Provide the (X, Y) coordinate of the cell's center where the given text is located.  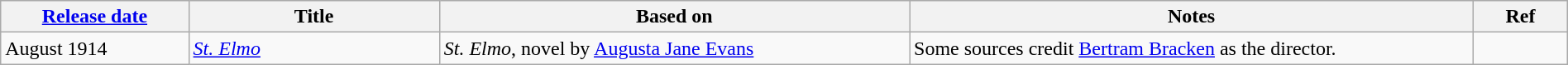
Release date (94, 17)
Some sources credit Bertram Bracken as the director. (1192, 48)
August 1914 (94, 48)
Title (314, 17)
Notes (1192, 17)
Based on (674, 17)
St. Elmo, novel by Augusta Jane Evans (674, 48)
Ref (1521, 17)
St. Elmo (314, 48)
